Capture the cell that displays the provided text and extract its [X, Y] central coordinate. 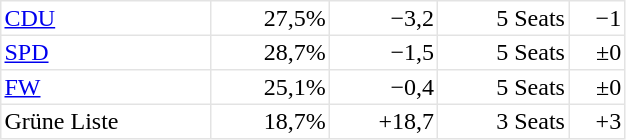
28,7% [270, 52]
+3 [596, 122]
25,1% [270, 86]
+18,7 [384, 122]
−1 [596, 18]
SPD [106, 52]
−3,2 [384, 18]
Grüne Liste [106, 122]
3 Seats [502, 122]
FW [106, 86]
CDU [106, 18]
27,5% [270, 18]
−0,4 [384, 86]
−1,5 [384, 52]
18,7% [270, 122]
